For the text-containing cell, return its midpoint in (X, Y) coordinate format. 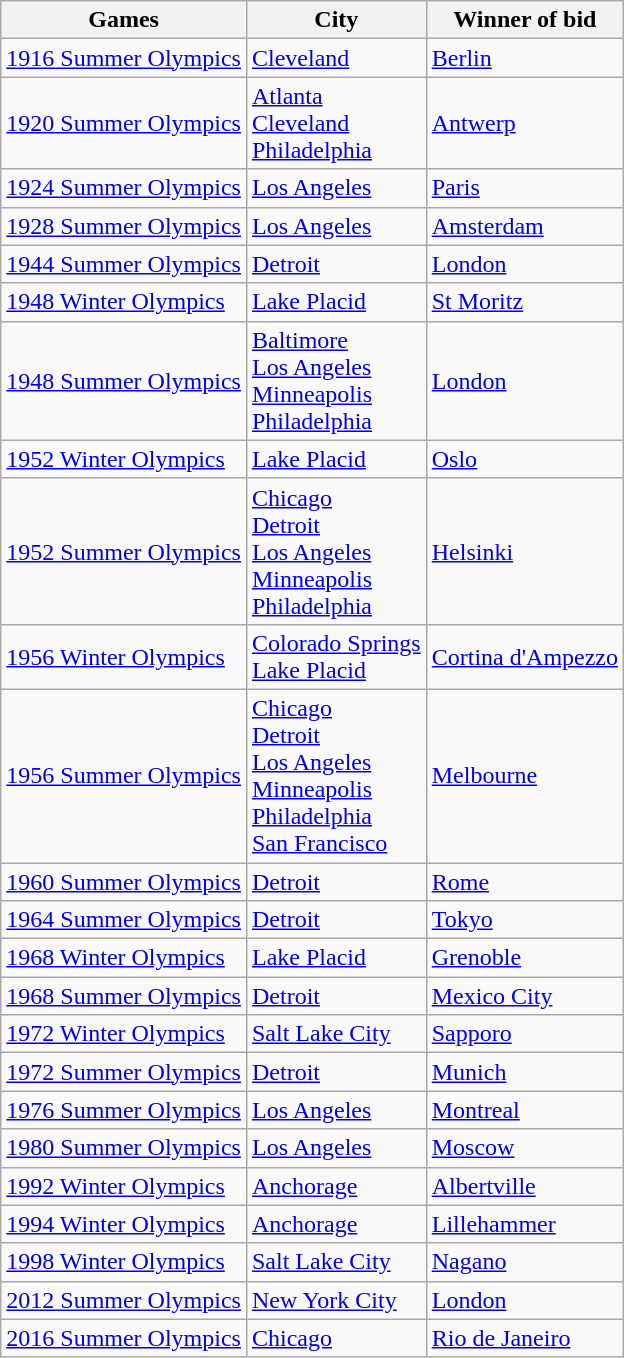
Antwerp (524, 123)
New York City (336, 1300)
AtlantaClevelandPhiladelphia (336, 123)
1952 Winter Olympics (124, 459)
Chicago (336, 1338)
1998 Winter Olympics (124, 1262)
Sapporo (524, 1034)
Amsterdam (524, 226)
1976 Summer Olympics (124, 1110)
1972 Summer Olympics (124, 1072)
1956 Winter Olympics (124, 656)
ChicagoDetroitLos AngelesMinneapolisPhiladelphiaSan Francisco (336, 776)
Cleveland (336, 58)
1952 Summer Olympics (124, 551)
St Moritz (524, 302)
1924 Summer Olympics (124, 188)
Lillehammer (524, 1224)
1916 Summer Olympics (124, 58)
Rome (524, 881)
1960 Summer Olympics (124, 881)
2012 Summer Olympics (124, 1300)
1948 Winter Olympics (124, 302)
1994 Winter Olympics (124, 1224)
ChicagoDetroitLos AngelesMinneapolisPhiladelphia (336, 551)
Tokyo (524, 920)
1956 Summer Olympics (124, 776)
BaltimoreLos AngelesMinneapolisPhiladelphia (336, 380)
Cortina d'Ampezzo (524, 656)
1968 Winter Olympics (124, 958)
1968 Summer Olympics (124, 996)
1944 Summer Olympics (124, 264)
Albertville (524, 1186)
Grenoble (524, 958)
City (336, 20)
Nagano (524, 1262)
1972 Winter Olympics (124, 1034)
1992 Winter Olympics (124, 1186)
Games (124, 20)
Moscow (524, 1148)
1980 Summer Olympics (124, 1148)
Mexico City (524, 996)
Melbourne (524, 776)
Munich (524, 1072)
1920 Summer Olympics (124, 123)
Montreal (524, 1110)
Berlin (524, 58)
Winner of bid (524, 20)
1964 Summer Olympics (124, 920)
Helsinki (524, 551)
1948 Summer Olympics (124, 380)
Paris (524, 188)
Rio de Janeiro (524, 1338)
Oslo (524, 459)
2016 Summer Olympics (124, 1338)
Colorado SpringsLake Placid (336, 656)
1928 Summer Olympics (124, 226)
